Search for the cell housing the specified text and yield its (x, y) center coordinate. 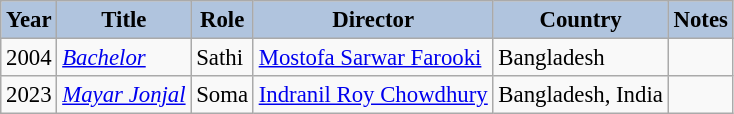
Role (222, 20)
Year (29, 20)
Indranil Roy Chowdhury (373, 95)
Bangladesh (580, 58)
Mostofa Sarwar Farooki (373, 58)
Title (124, 20)
Notes (700, 20)
2004 (29, 58)
2023 (29, 95)
Director (373, 20)
Bangladesh, India (580, 95)
Bachelor (124, 58)
Country (580, 20)
Soma (222, 95)
Sathi (222, 58)
Mayar Jonjal (124, 95)
